Provide the (X, Y) coordinate of the cell's center where the given text is located.  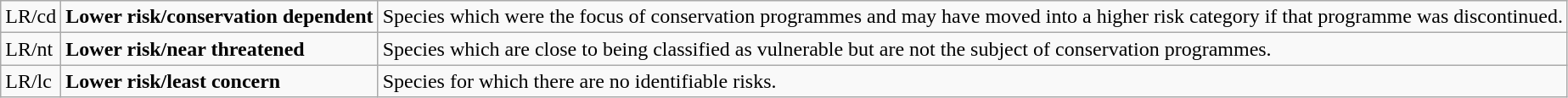
Species which are close to being classified as vulnerable but are not the subject of conservation programmes. (973, 49)
LR/nt (31, 49)
Lower risk/near threatened (219, 49)
LR/lc (31, 81)
Lower risk/least concern (219, 81)
Lower risk/conservation dependent (219, 17)
Species which were the focus of conservation programmes and may have moved into a higher risk category if that programme was discontinued. (973, 17)
Species for which there are no identifiable risks. (973, 81)
LR/cd (31, 17)
